From the cell containing the given text, extract its center point as [x, y] coordinate. 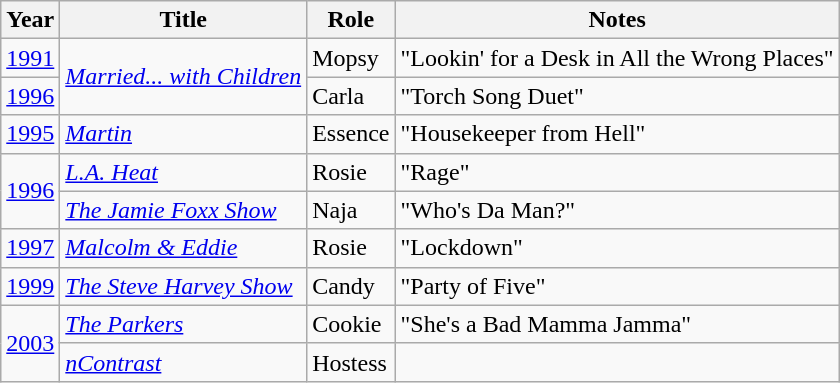
"Rage" [617, 172]
Title [184, 20]
Married... with Children [184, 77]
Role [351, 20]
Candy [351, 286]
Essence [351, 134]
The Steve Harvey Show [184, 286]
The Parkers [184, 324]
"She's a Bad Mamma Jamma" [617, 324]
Malcolm & Eddie [184, 248]
1999 [30, 286]
"Torch Song Duet" [617, 96]
Naja [351, 210]
nContrast [184, 362]
Martin [184, 134]
Cookie [351, 324]
"Housekeeper from Hell" [617, 134]
L.A. Heat [184, 172]
"Who's Da Man?" [617, 210]
1995 [30, 134]
1991 [30, 58]
Mopsy [351, 58]
Year [30, 20]
"Lookin' for a Desk in All the Wrong Places" [617, 58]
1997 [30, 248]
"Lockdown" [617, 248]
Carla [351, 96]
Hostess [351, 362]
"Party of Five" [617, 286]
2003 [30, 343]
The Jamie Foxx Show [184, 210]
Notes [617, 20]
